Return the (X, Y) coordinate for the center point of the cell that contains the specified text.  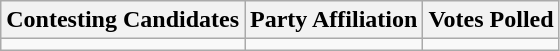
Contesting Candidates (123, 20)
Party Affiliation (334, 20)
Votes Polled (491, 20)
